Output the (x, y) coordinate of the center of the cell containing the given text.  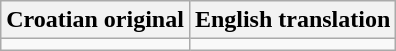
Croatian original (96, 20)
English translation (292, 20)
